Search for the cell housing the specified text and yield its [X, Y] center coordinate. 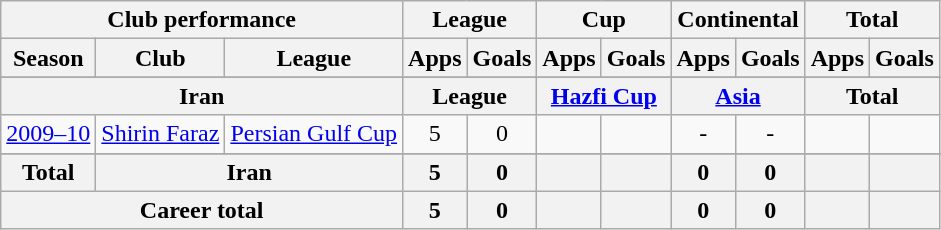
Career total [202, 210]
Club [160, 58]
Hazfi Cup [604, 96]
Continental [738, 20]
Cup [604, 20]
Asia [738, 96]
2009–10 [48, 134]
Persian Gulf Cup [314, 134]
Club performance [202, 20]
Shirin Faraz [160, 134]
Season [48, 58]
